Pinpoint the cell where the given text exists, returning its (x, y) midpoint coordinate. 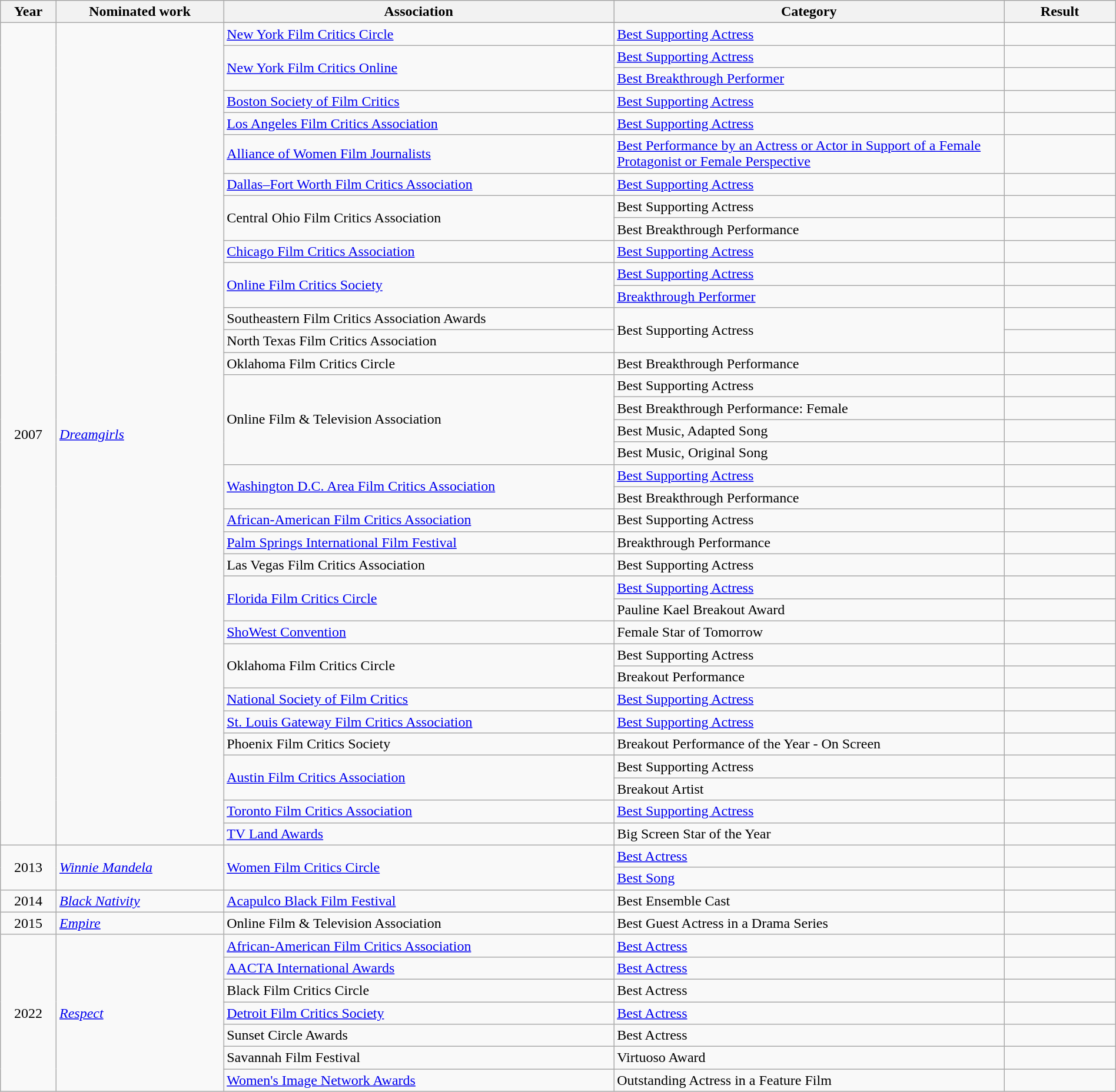
Winnie Mandela (139, 867)
Empire (139, 923)
Dreamgirls (139, 434)
Austin Film Critics Association (419, 778)
Female Star of Tomorrow (809, 632)
Florida Film Critics Circle (419, 598)
Virtuoso Award (809, 1058)
Outstanding Actress in a Feature Film (809, 1080)
National Society of Film Critics (419, 700)
North Texas Film Critics Association (419, 341)
Best Song (809, 878)
Detroit Film Critics Society (419, 1013)
Online Film Critics Society (419, 285)
Association (419, 12)
Toronto Film Critics Association (419, 811)
Breakout Performance (809, 677)
Breakthrough Performer (809, 296)
Black Film Critics Circle (419, 990)
Best Performance by an Actress or Actor in Support of a Female Protagonist or Female Perspective (809, 154)
Pauline Kael Breakout Award (809, 610)
New York Film Critics Online (419, 68)
Black Nativity (139, 901)
Southeastern Film Critics Association Awards (419, 319)
Alliance of Women Film Journalists (419, 154)
Sunset Circle Awards (419, 1036)
2022 (28, 1013)
Palm Springs International Film Festival (419, 542)
Dallas–Fort Worth Film Critics Association (419, 184)
Category (809, 12)
Best Ensemble Cast (809, 901)
Breakout Performance of the Year - On Screen (809, 744)
Los Angeles Film Critics Association (419, 124)
Chicago Film Critics Association (419, 251)
2013 (28, 867)
AACTA International Awards (419, 968)
Year (28, 12)
Respect (139, 1013)
Boston Society of Film Critics (419, 101)
2007 (28, 434)
2014 (28, 901)
Women Film Critics Circle (419, 867)
ShoWest Convention (419, 632)
Best Breakthrough Performer (809, 79)
Result (1059, 12)
Las Vegas Film Critics Association (419, 565)
Nominated work (139, 12)
Best Music, Adapted Song (809, 431)
2015 (28, 923)
TV Land Awards (419, 834)
Best Music, Original Song (809, 453)
Central Ohio Film Critics Association (419, 218)
Big Screen Star of the Year (809, 834)
Best Guest Actress in a Drama Series (809, 923)
Breakout Artist (809, 789)
Washington D.C. Area Film Critics Association (419, 487)
Acapulco Black Film Festival (419, 901)
Savannah Film Festival (419, 1058)
Phoenix Film Critics Society (419, 744)
St. Louis Gateway Film Critics Association (419, 722)
Breakthrough Performance (809, 542)
Women's Image Network Awards (419, 1080)
Best Breakthrough Performance: Female (809, 408)
New York Film Critics Circle (419, 34)
